Pinpoint the cell where the given text exists, returning its [X, Y] midpoint coordinate. 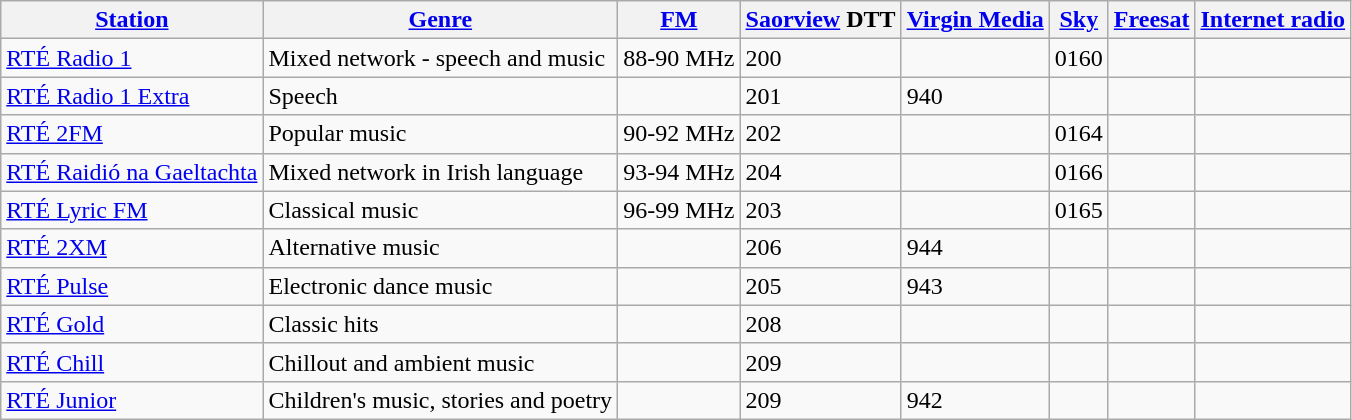
Classical music [440, 210]
200 [820, 58]
205 [820, 286]
RTÉ Chill [132, 362]
940 [975, 96]
RTÉ 2FM [132, 134]
FM [679, 20]
RTÉ Raidió na Gaeltachta [132, 172]
96-99 MHz [679, 210]
204 [820, 172]
944 [975, 248]
88-90 MHz [679, 58]
Saorview DTT [820, 20]
0165 [1078, 210]
Children's music, stories and poetry [440, 400]
Internet radio [1273, 20]
942 [975, 400]
0164 [1078, 134]
Speech [440, 96]
RTÉ Lyric FM [132, 210]
RTÉ Junior [132, 400]
RTÉ Gold [132, 324]
202 [820, 134]
Virgin Media [975, 20]
RTÉ Radio 1 [132, 58]
Genre [440, 20]
Sky [1078, 20]
Mixed network in Irish language [440, 172]
Alternative music [440, 248]
90-92 MHz [679, 134]
RTÉ Pulse [132, 286]
0166 [1078, 172]
Electronic dance music [440, 286]
RTÉ Radio 1 Extra [132, 96]
208 [820, 324]
Popular music [440, 134]
Chillout and ambient music [440, 362]
0160 [1078, 58]
206 [820, 248]
Freesat [1152, 20]
943 [975, 286]
RTÉ 2XM [132, 248]
Mixed network - speech and music [440, 58]
Station [132, 20]
201 [820, 96]
Classic hits [440, 324]
203 [820, 210]
93-94 MHz [679, 172]
